Capture the cell that displays the provided text and extract its [x, y] central coordinate. 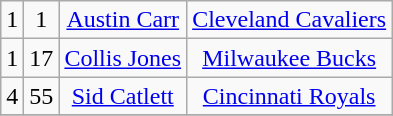
55 [42, 96]
Cincinnati Royals [290, 96]
Cleveland Cavaliers [290, 20]
Collis Jones [123, 58]
17 [42, 58]
Sid Catlett [123, 96]
Milwaukee Bucks [290, 58]
Austin Carr [123, 20]
4 [12, 96]
